Detect which cell encompasses the target text, then output its (x, y) center coordinate. 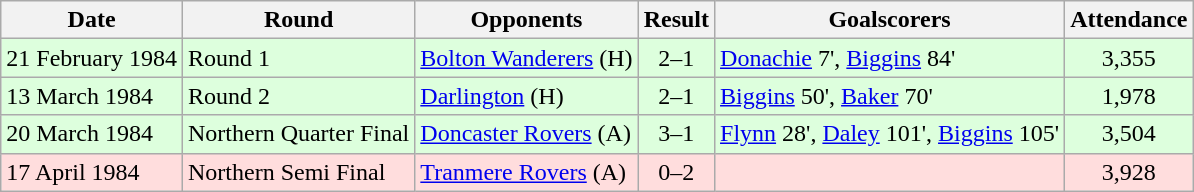
3,928 (1129, 172)
Northern Quarter Final (298, 134)
Donachie 7', Biggins 84' (890, 58)
Result (676, 20)
17 April 1984 (92, 172)
Goalscorers (890, 20)
Round 1 (298, 58)
Tranmere Rovers (A) (526, 172)
21 February 1984 (92, 58)
Opponents (526, 20)
Round (298, 20)
20 March 1984 (92, 134)
13 March 1984 (92, 96)
Bolton Wanderers (H) (526, 58)
3,355 (1129, 58)
0–2 (676, 172)
Biggins 50', Baker 70' (890, 96)
Date (92, 20)
Northern Semi Final (298, 172)
Round 2 (298, 96)
Doncaster Rovers (A) (526, 134)
Darlington (H) (526, 96)
1,978 (1129, 96)
3,504 (1129, 134)
Attendance (1129, 20)
Flynn 28', Daley 101', Biggins 105' (890, 134)
3–1 (676, 134)
